Find where the given text appears and provide that cell's center as [x, y] coordinate. 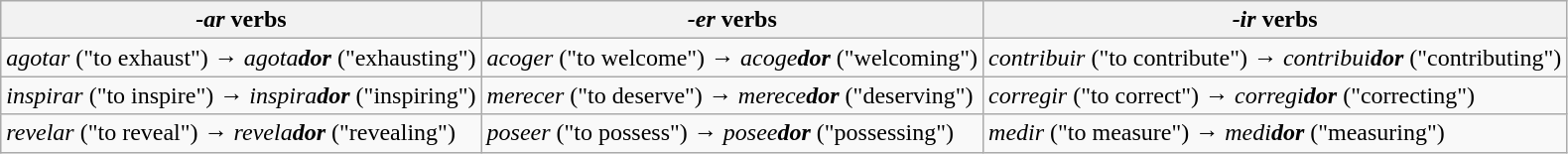
-ir verbs [1275, 20]
revelar ("to reveal") → revelador ("revealing") [241, 133]
inspirar ("to inspire") → inspirador ("inspiring") [241, 95]
medir ("to measure") → medidor ("measuring") [1275, 133]
merecer ("to deserve") → merecedor ("deserving") [732, 95]
contribuir ("to contribute") → contribuidor ("contributing") [1275, 58]
acoger ("to welcome") → acogedor ("welcoming") [732, 58]
corregir ("to correct") → corregidor ("correcting") [1275, 95]
poseer ("to possess") → poseedor ("possessing") [732, 133]
-ar verbs [241, 20]
-er verbs [732, 20]
agotar ("to exhaust") → agotador ("exhausting") [241, 58]
